Search for the cell housing the specified text and yield its [x, y] center coordinate. 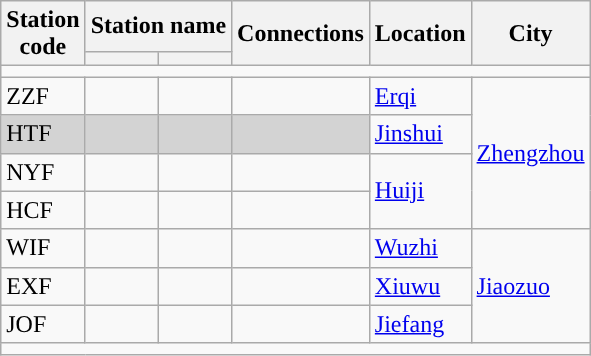
ZZF [43, 96]
City [530, 34]
WIF [43, 248]
Zhengzhou [530, 153]
Huiji [420, 191]
Stationcode [43, 34]
Jiaozuo [530, 286]
Jiefang [420, 324]
EXF [43, 286]
NYF [43, 172]
Station name [158, 26]
JOF [43, 324]
Wuzhi [420, 248]
Xiuwu [420, 286]
Jinshui [420, 134]
Erqi [420, 96]
HCF [43, 210]
HTF [43, 134]
Location [420, 34]
Connections [301, 34]
